Detect which cell encompasses the target text, then output its (x, y) center coordinate. 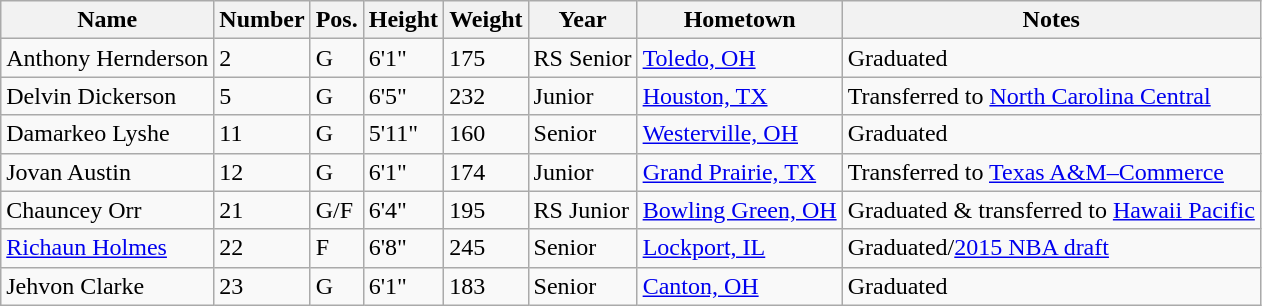
Notes (1051, 20)
Transferred to North Carolina Central (1051, 96)
6'5" (403, 96)
G/F (336, 210)
RS Senior (582, 58)
F (336, 248)
Lockport, IL (740, 248)
Richaun Holmes (108, 248)
Year (582, 20)
Height (403, 20)
23 (262, 286)
11 (262, 134)
Anthony Hernderson (108, 58)
6'8" (403, 248)
Delvin Dickerson (108, 96)
160 (486, 134)
Westerville, OH (740, 134)
Jehvon Clarke (108, 286)
183 (486, 286)
2 (262, 58)
Hometown (740, 20)
245 (486, 248)
RS Junior (582, 210)
232 (486, 96)
Chauncey Orr (108, 210)
Name (108, 20)
Houston, TX (740, 96)
Canton, OH (740, 286)
Pos. (336, 20)
175 (486, 58)
12 (262, 172)
Transferred to Texas A&M–Commerce (1051, 172)
6'4" (403, 210)
Grand Prairie, TX (740, 172)
Damarkeo Lyshe (108, 134)
195 (486, 210)
Jovan Austin (108, 172)
Graduated & transferred to Hawaii Pacific (1051, 210)
5 (262, 96)
Bowling Green, OH (740, 210)
22 (262, 248)
5'11" (403, 134)
21 (262, 210)
174 (486, 172)
Graduated/2015 NBA draft (1051, 248)
Weight (486, 20)
Number (262, 20)
Toledo, OH (740, 58)
